Extract the [x, y] coordinate from the center of the cell holding the provided text.  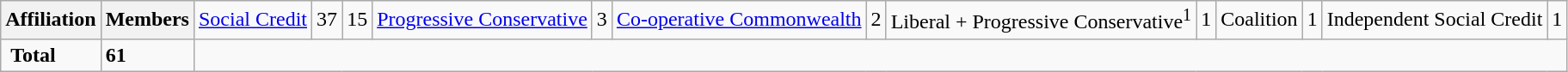
Total [51, 55]
3 [602, 21]
2 [876, 21]
61 [147, 55]
Liberal + Progressive Conservative1 [1041, 21]
Affiliation [51, 21]
Independent Social Credit [1435, 21]
Members [147, 21]
Coalition [1259, 21]
Social Credit [253, 21]
Progressive Conservative [483, 21]
Co-operative Commonwealth [739, 21]
15 [358, 21]
37 [327, 21]
